From the cell containing the given text, extract its center point as [x, y] coordinate. 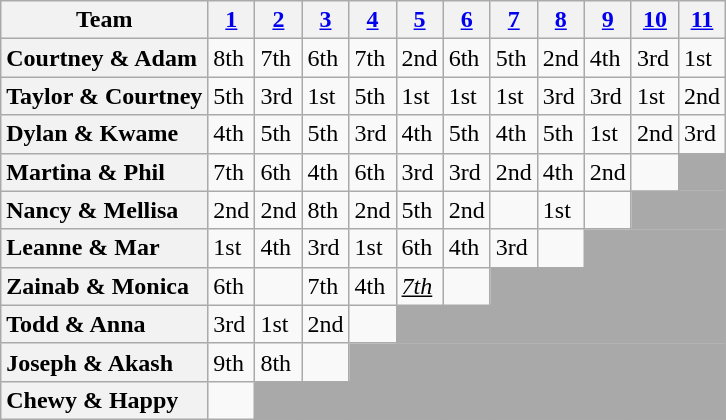
Courtney & Adam [104, 58]
4 [372, 20]
9th [232, 362]
Nancy & Mellisa [104, 210]
Zainab & Monica [104, 286]
5 [420, 20]
Todd & Anna [104, 324]
7 [514, 20]
9 [608, 20]
Dylan & Kwame [104, 134]
2 [278, 20]
8 [560, 20]
Joseph & Akash [104, 362]
11 [702, 20]
10 [654, 20]
3 [326, 20]
Team [104, 20]
1 [232, 20]
Leanne & Mar [104, 248]
Chewy & Happy [104, 400]
Taylor & Courtney [104, 96]
Martina & Phil [104, 172]
6 [466, 20]
